From the cell containing the given text, extract its center point as (x, y) coordinate. 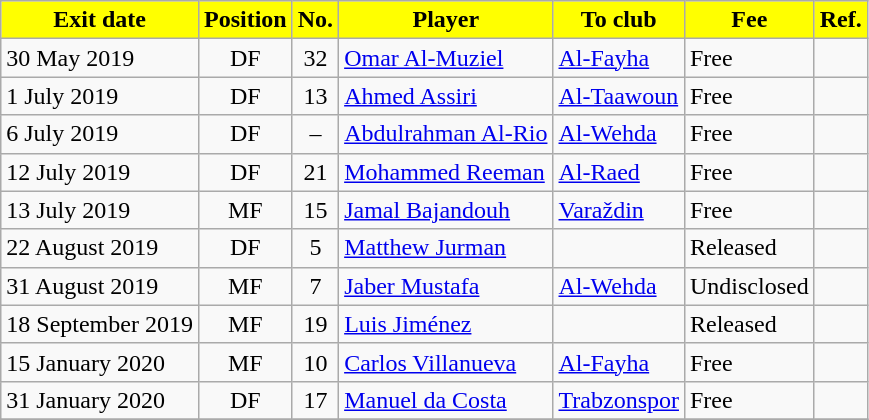
15 (315, 210)
13 July 2019 (100, 210)
Al-Raed (619, 172)
17 (315, 400)
18 September 2019 (100, 324)
7 (315, 286)
Manuel da Costa (446, 400)
Player (446, 20)
Trabzonspor (619, 400)
22 August 2019 (100, 248)
21 (315, 172)
Ahmed Assiri (446, 96)
Position (245, 20)
Omar Al-Muziel (446, 58)
13 (315, 96)
Matthew Jurman (446, 248)
19 (315, 324)
Ref. (840, 20)
Luis Jiménez (446, 324)
Undisclosed (749, 286)
31 August 2019 (100, 286)
To club (619, 20)
1 July 2019 (100, 96)
6 July 2019 (100, 134)
No. (315, 20)
10 (315, 362)
5 (315, 248)
15 January 2020 (100, 362)
Al-Taawoun (619, 96)
12 July 2019 (100, 172)
32 (315, 58)
Exit date (100, 20)
31 January 2020 (100, 400)
Mohammed Reeman (446, 172)
Abdulrahman Al-Rio (446, 134)
Carlos Villanueva (446, 362)
Jaber Mustafa (446, 286)
Jamal Bajandouh (446, 210)
Fee (749, 20)
Varaždin (619, 210)
– (315, 134)
30 May 2019 (100, 58)
